For the text-containing cell, return its midpoint in [X, Y] coordinate format. 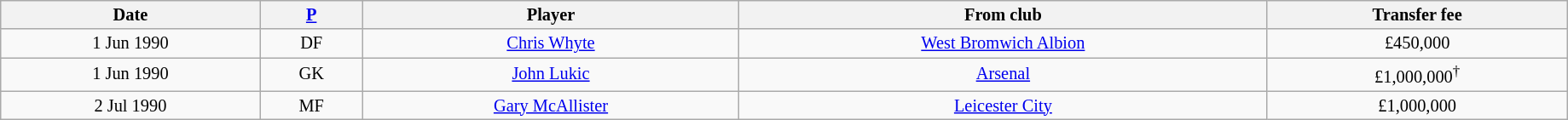
DF [311, 43]
GK [311, 75]
From club [1003, 14]
P [311, 14]
£1,000,000 [1417, 106]
West Bromwich Albion [1003, 43]
Player [551, 14]
Gary McAllister [551, 106]
£450,000 [1417, 43]
Transfer fee [1417, 14]
2 Jul 1990 [130, 106]
£1,000,000† [1417, 75]
Arsenal [1003, 75]
MF [311, 106]
John Lukic [551, 75]
Leicester City [1003, 106]
Date [130, 14]
Chris Whyte [551, 43]
